Pinpoint the cell where the given text exists, returning its [X, Y] midpoint coordinate. 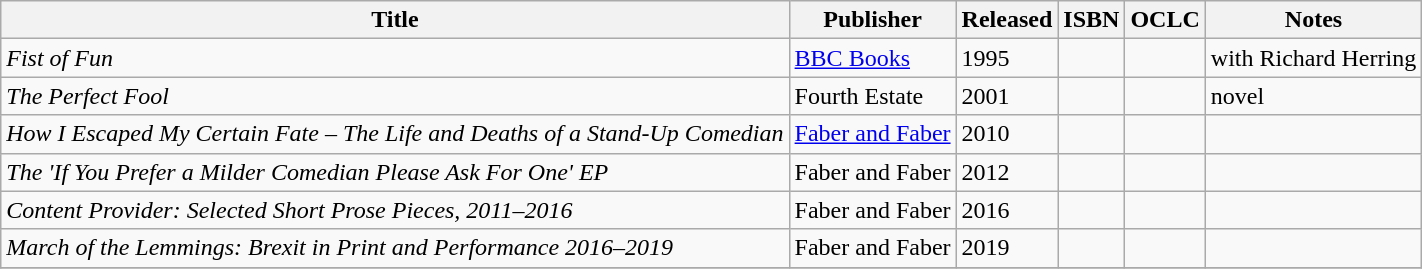
2001 [1007, 96]
Released [1007, 20]
2019 [1007, 248]
How I Escaped My Certain Fate – The Life and Deaths of a Stand-Up Comedian [395, 134]
The 'If You Prefer a Milder Comedian Please Ask For One' EP [395, 172]
2010 [1007, 134]
2012 [1007, 172]
Title [395, 20]
Notes [1313, 20]
novel [1313, 96]
March of the Lemmings: Brexit in Print and Performance 2016–2019 [395, 248]
BBC Books [872, 58]
OCLC [1165, 20]
Fourth Estate [872, 96]
1995 [1007, 58]
Fist of Fun [395, 58]
Content Provider: Selected Short Prose Pieces, 2011–2016 [395, 210]
The Perfect Fool [395, 96]
with Richard Herring [1313, 58]
ISBN [1092, 20]
2016 [1007, 210]
Publisher [872, 20]
